For the text-containing cell, return its midpoint in (X, Y) coordinate format. 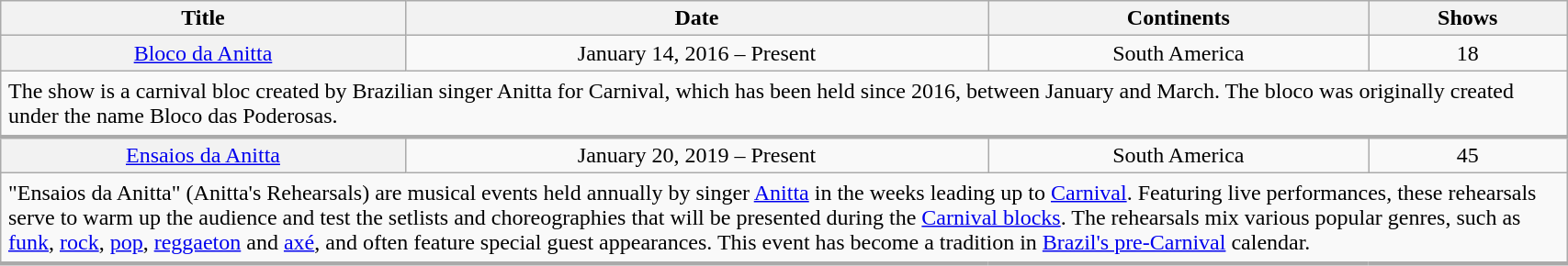
January 14, 2016 – Present (696, 53)
Continents (1179, 18)
Bloco da Anitta (203, 53)
45 (1468, 155)
January 20, 2019 – Present (696, 155)
18 (1468, 53)
Ensaios da Anitta (203, 155)
Shows (1468, 18)
Title (203, 18)
Date (696, 18)
